From the cell containing the given text, extract its center point as (X, Y) coordinate. 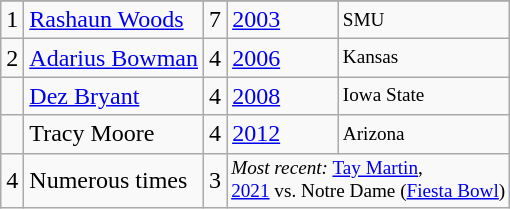
SMU (424, 20)
7 (216, 20)
2008 (283, 96)
Numerous times (114, 180)
Dez Bryant (114, 96)
Adarius Bowman (114, 58)
2006 (283, 58)
Iowa State (424, 96)
1 (12, 20)
3 (216, 180)
2003 (283, 20)
2012 (283, 134)
Most recent: Tay Martin,2021 vs. Notre Dame (Fiesta Bowl) (368, 180)
2 (12, 58)
Tracy Moore (114, 134)
Arizona (424, 134)
Rashaun Woods (114, 20)
Kansas (424, 58)
